Provide the [x, y] coordinate of the cell's center where the given text is located.  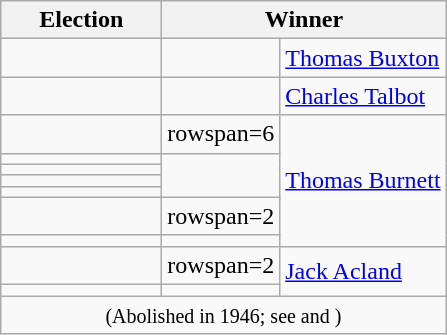
Winner [304, 20]
Thomas Buxton [363, 58]
Jack Acland [363, 270]
Election [82, 20]
Charles Talbot [363, 96]
Thomas Burnett [363, 180]
rowspan=6 [221, 134]
(Abolished in 1946; see and ) [224, 315]
